Return [x, y] of the center of cell containing provided text 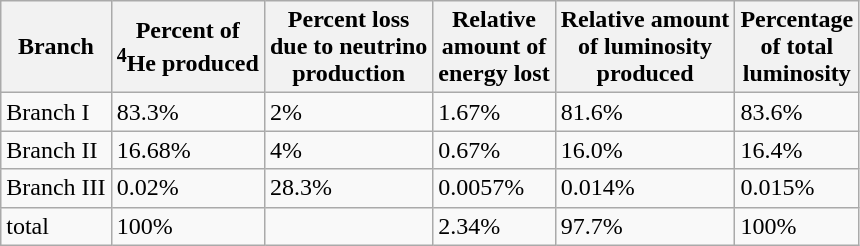
Percentageof totalluminosity [797, 47]
Relative amountof luminosityproduced [645, 47]
2.34% [494, 226]
1.67% [494, 112]
16.0% [645, 150]
83.6% [797, 112]
Branch III [56, 188]
Relativeamount ofenergy lost [494, 47]
81.6% [645, 112]
0.015% [797, 188]
Branch [56, 47]
4% [348, 150]
0.014% [645, 188]
total [56, 226]
83.3% [188, 112]
Branch II [56, 150]
Percent of4He produced [188, 47]
28.3% [348, 188]
97.7% [645, 226]
Branch I [56, 112]
0.02% [188, 188]
2% [348, 112]
0.0057% [494, 188]
16.4% [797, 150]
Percent lossdue to neutrinoproduction [348, 47]
16.68% [188, 150]
0.67% [494, 150]
